Return the [X, Y] coordinate for the center point of the cell that contains the specified text.  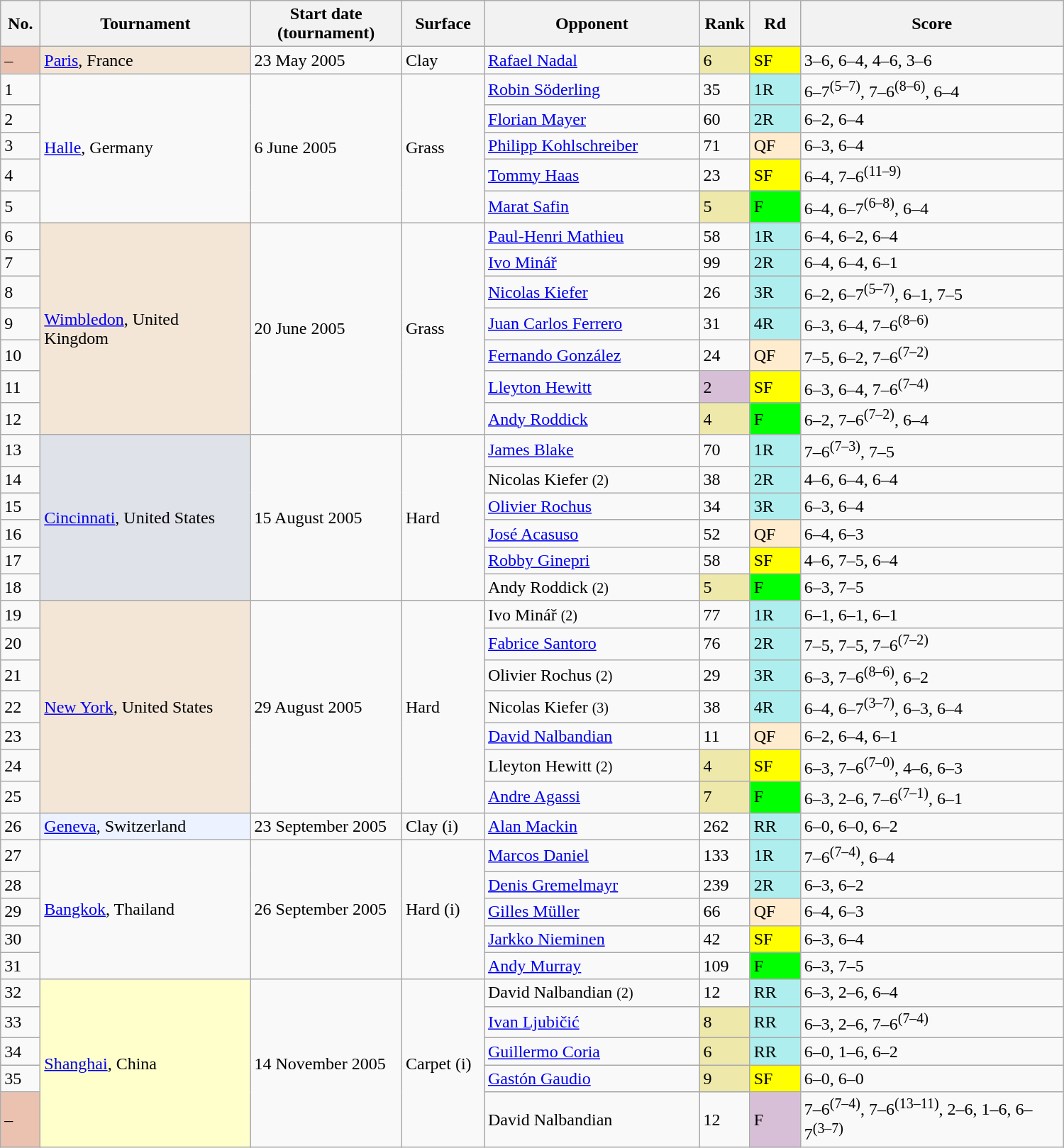
Guillermo Coria [592, 1052]
6–3, 6–4, 7–6(8–6) [932, 323]
Tournament [145, 24]
6–2, 6–7(5–7), 6–1, 7–5 [932, 292]
6–3, 6–4, 7–6(7–4) [932, 387]
27 [21, 855]
7–6(7–4), 6–4 [932, 855]
Andy Murray [592, 966]
Ivo Minář [592, 263]
42 [725, 939]
14 November 2005 [326, 1064]
Andre Agassi [592, 797]
6–4, 6–4, 6–1 [932, 263]
David Nalbandian (2) [592, 993]
23 May 2005 [326, 60]
6–4, 7–6(11–9) [932, 176]
6 June 2005 [326, 148]
1 [21, 89]
26 September 2005 [326, 909]
17 [21, 560]
Opponent [592, 24]
Olivier Rochus [592, 506]
77 [725, 614]
6–4, 6–7(6–8), 6–4 [932, 207]
Tommy Haas [592, 176]
13 [21, 451]
Lleyton Hewitt [592, 387]
99 [725, 263]
6–7(5–7), 7–6(8–6), 6–4 [932, 89]
Marat Safin [592, 207]
Surface [443, 24]
Fernando González [592, 356]
Rafael Nadal [592, 60]
Clay [443, 60]
4–6, 6–4, 6–4 [932, 479]
70 [725, 451]
Shanghai, China [145, 1064]
Nicolas Kiefer (2) [592, 479]
Denis Gremelmayr [592, 885]
29 August 2005 [326, 706]
6–3, 2–6, 7–6(7–1), 6–1 [932, 797]
7–5, 7–5, 7–6(7–2) [932, 644]
133 [725, 855]
6–3, 2–6, 6–4 [932, 993]
Rank [725, 24]
22 [21, 708]
25 [21, 797]
Fabrice Santoro [592, 644]
Halle, Germany [145, 148]
New York, United States [145, 706]
Wimbledon, United Kingdom [145, 329]
Olivier Rochus (2) [592, 675]
6–0, 6–0, 6–2 [932, 826]
109 [725, 966]
7–6(7–4), 7–6(13–11), 2–6, 1–6, 6–7(3–7) [932, 1120]
6–0, 6–0 [932, 1079]
Lleyton Hewitt (2) [592, 766]
3 [21, 145]
6–0, 1–6, 6–2 [932, 1052]
Nicolas Kiefer [592, 292]
Andy Roddick (2) [592, 587]
Paul-Henri Mathieu [592, 236]
28 [21, 885]
Carpet (i) [443, 1064]
Marcos Daniel [592, 855]
6–3, 6–2 [932, 885]
6–2, 6–4 [932, 118]
Rd [775, 24]
Andy Roddick [592, 418]
6–3, 2–6, 7–6(7–4) [932, 1022]
15 [21, 506]
10 [21, 356]
66 [725, 912]
239 [725, 885]
6–2, 6–4, 6–1 [932, 736]
Clay (i) [443, 826]
Paris, France [145, 60]
3–6, 6–4, 4–6, 3–6 [932, 60]
52 [725, 533]
4–6, 7–5, 6–4 [932, 560]
6–3, 7–6(7–0), 4–6, 6–3 [932, 766]
6–2, 7–6(7–2), 6–4 [932, 418]
Florian Mayer [592, 118]
16 [21, 533]
20 June 2005 [326, 329]
Cincinnati, United States [145, 518]
Ivan Ljubičić [592, 1022]
19 [21, 614]
Bangkok, Thailand [145, 909]
6–1, 6–1, 6–1 [932, 614]
Alan Mackin [592, 826]
Gilles Müller [592, 912]
18 [21, 587]
Philipp Kohlschreiber [592, 145]
Robby Ginepri [592, 560]
Gastón Gaudio [592, 1079]
6–4, 6–2, 6–4 [932, 236]
20 [21, 644]
33 [21, 1022]
Score [932, 24]
No. [21, 24]
6–4, 6–7(3–7), 6–3, 6–4 [932, 708]
7–5, 6–2, 7–6(7–2) [932, 356]
Robin Söderling [592, 89]
262 [725, 826]
Geneva, Switzerland [145, 826]
Start date(tournament) [326, 24]
60 [725, 118]
Ivo Minář (2) [592, 614]
Hard (i) [443, 909]
José Acasuso [592, 533]
Juan Carlos Ferrero [592, 323]
7–6(7–3), 7–5 [932, 451]
14 [21, 479]
23 September 2005 [326, 826]
Jarkko Nieminen [592, 939]
James Blake [592, 451]
76 [725, 644]
32 [21, 993]
6–3, 7–6(8–6), 6–2 [932, 675]
15 August 2005 [326, 518]
30 [21, 939]
71 [725, 145]
21 [21, 675]
Nicolas Kiefer (3) [592, 708]
